Search for the cell housing the specified text and yield its [x, y] center coordinate. 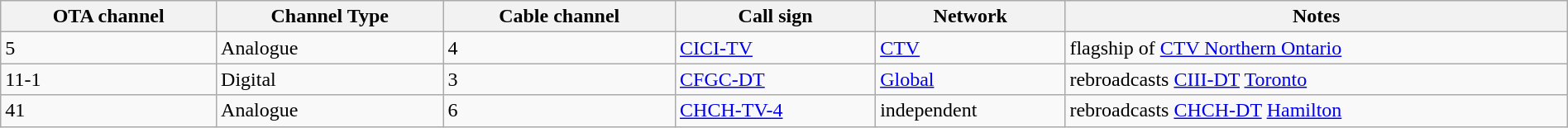
Cable channel [559, 17]
5 [109, 48]
Channel Type [330, 17]
OTA channel [109, 17]
CHCH-TV-4 [776, 111]
4 [559, 48]
41 [109, 111]
Call sign [776, 17]
independent [971, 111]
rebroadcasts CHCH-DT Hamilton [1317, 111]
11-1 [109, 79]
Global [971, 79]
Notes [1317, 17]
rebroadcasts CIII-DT Toronto [1317, 79]
Network [971, 17]
3 [559, 79]
CTV [971, 48]
CICI-TV [776, 48]
flagship of CTV Northern Ontario [1317, 48]
CFGC-DT [776, 79]
Digital [330, 79]
6 [559, 111]
